Locate the cell with the specified text and output its (x, y) center coordinate. 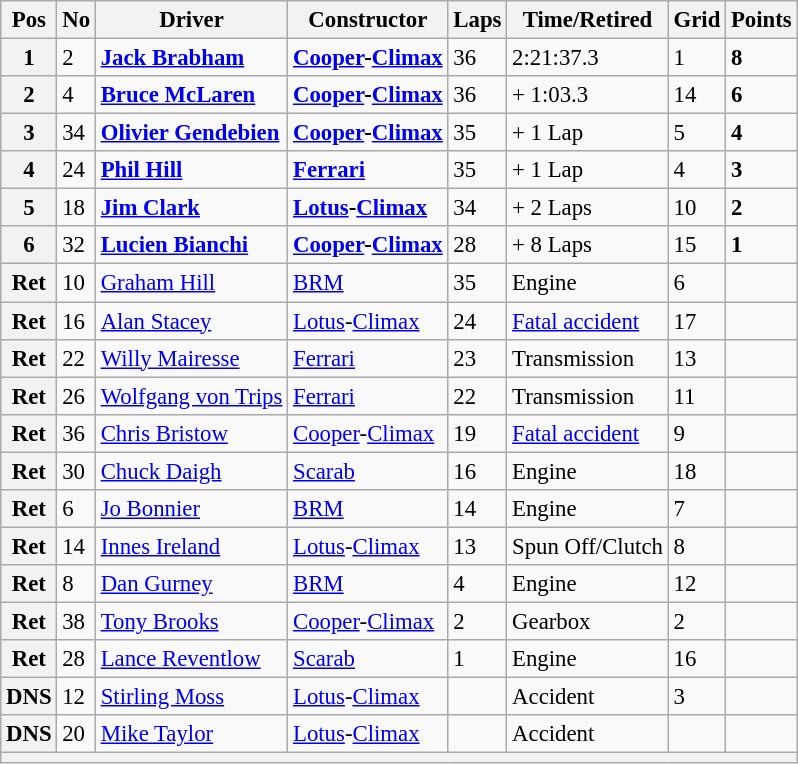
30 (76, 471)
+ 2 Laps (588, 208)
23 (478, 358)
Olivier Gendebien (191, 133)
11 (696, 396)
26 (76, 396)
Constructor (368, 20)
Graham Hill (191, 283)
Lucien Bianchi (191, 245)
38 (76, 621)
Jim Clark (191, 208)
+ 1:03.3 (588, 95)
9 (696, 433)
7 (696, 509)
Jo Bonnier (191, 509)
20 (76, 734)
Laps (478, 20)
17 (696, 321)
2:21:37.3 (588, 58)
No (76, 20)
Time/Retired (588, 20)
Stirling Moss (191, 697)
Tony Brooks (191, 621)
Wolfgang von Trips (191, 396)
Chuck Daigh (191, 471)
Grid (696, 20)
Jack Brabham (191, 58)
19 (478, 433)
Mike Taylor (191, 734)
+ 8 Laps (588, 245)
Bruce McLaren (191, 95)
Chris Bristow (191, 433)
Innes Ireland (191, 546)
Driver (191, 20)
15 (696, 245)
Alan Stacey (191, 321)
Dan Gurney (191, 584)
Pos (29, 20)
Gearbox (588, 621)
32 (76, 245)
Points (762, 20)
Lance Reventlow (191, 659)
Spun Off/Clutch (588, 546)
Phil Hill (191, 170)
Willy Mairesse (191, 358)
